From the cell containing the given text, extract its center point as [x, y] coordinate. 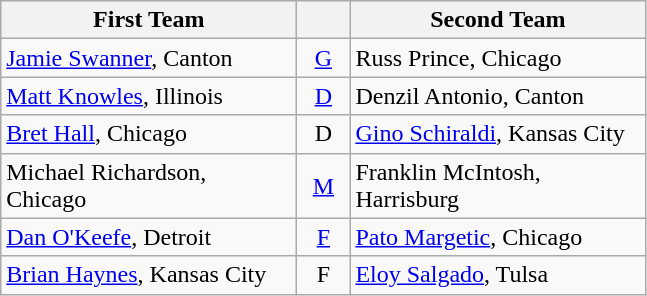
M [324, 186]
G [324, 58]
Dan O'Keefe, Detroit [149, 237]
Eloy Salgado, Tulsa [498, 275]
Gino Schiraldi, Kansas City [498, 134]
Second Team [498, 20]
Michael Richardson, Chicago [149, 186]
Denzil Antonio, Canton [498, 96]
Pato Margetic, Chicago [498, 237]
First Team [149, 20]
Matt Knowles, Illinois [149, 96]
Russ Prince, Chicago [498, 58]
Jamie Swanner, Canton [149, 58]
Bret Hall, Chicago [149, 134]
Franklin McIntosh, Harrisburg [498, 186]
Brian Haynes, Kansas City [149, 275]
